Return (x, y) of the center of cell containing provided text 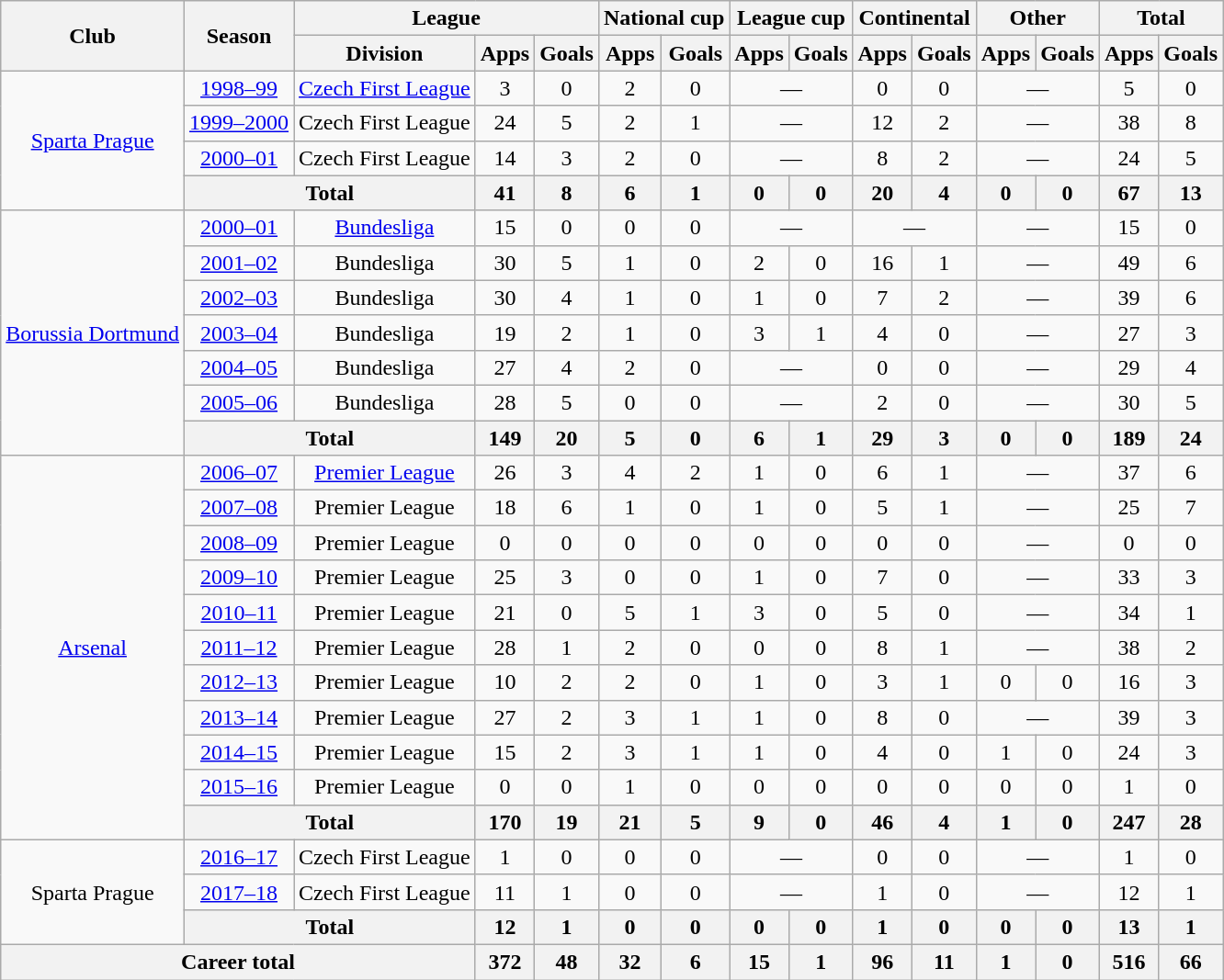
Career total (238, 962)
League (447, 18)
170 (504, 822)
Other (1037, 18)
516 (1128, 962)
2014–15 (239, 752)
67 (1128, 193)
372 (504, 962)
189 (1128, 438)
Arsenal (93, 648)
2009–10 (239, 578)
2002–03 (239, 298)
2007–08 (239, 508)
26 (504, 473)
2017–18 (239, 892)
2010–11 (239, 613)
2015–16 (239, 787)
33 (1128, 578)
2006–07 (239, 473)
2001–02 (239, 263)
2003–04 (239, 332)
49 (1128, 263)
Borussia Dortmund (93, 332)
149 (504, 438)
46 (882, 822)
247 (1128, 822)
41 (504, 193)
Season (239, 36)
2016–17 (239, 857)
1999–2000 (239, 123)
League cup (791, 18)
10 (504, 682)
66 (1191, 962)
14 (504, 158)
2013–14 (239, 717)
2004–05 (239, 367)
37 (1128, 473)
2011–12 (239, 648)
32 (629, 962)
18 (504, 508)
9 (759, 822)
Division (385, 53)
34 (1128, 613)
1998–99 (239, 88)
Club (93, 36)
48 (567, 962)
96 (882, 962)
National cup (663, 18)
2008–09 (239, 543)
2012–13 (239, 682)
2005–06 (239, 402)
Continental (914, 18)
